Detect which cell encompasses the target text, then output its [x, y] center coordinate. 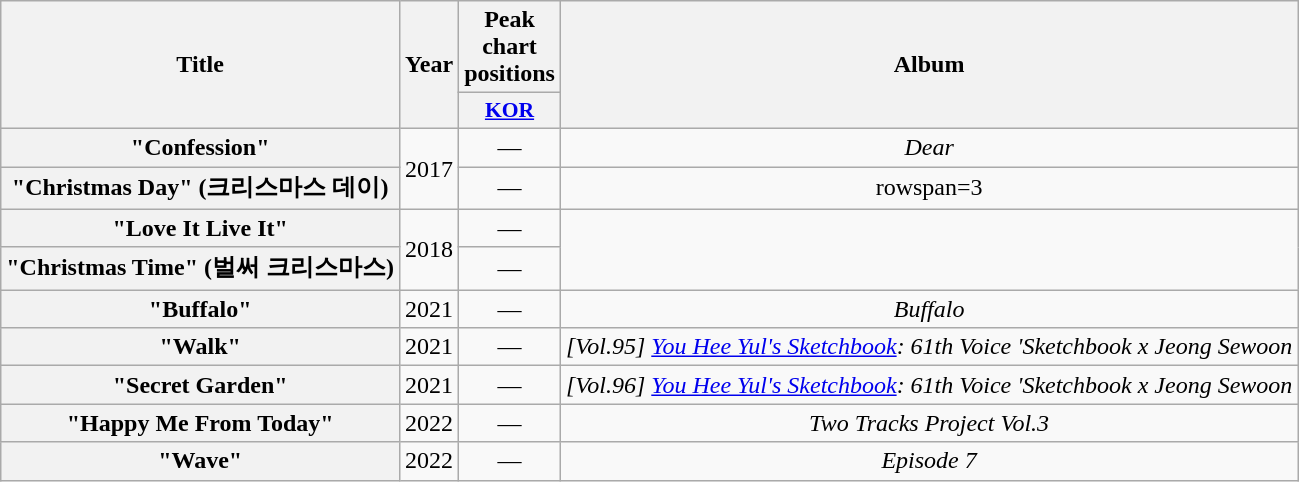
[Vol.96] You Hee Yul's Sketchbook: 61th Voice 'Sketchbook x Jeong Sewoon [928, 385]
[Vol.95] You Hee Yul's Sketchbook: 61th Voice 'Sketchbook x Jeong Sewoon [928, 347]
"Christmas Day" (크리스마스 데이) [200, 188]
KOR [510, 111]
Episode 7 [928, 461]
"Happy Me From Today" [200, 423]
2018 [430, 250]
Buffalo [928, 309]
"Buffalo" [200, 309]
"Wave" [200, 461]
Year [430, 65]
Dear [928, 147]
"Love It Live It" [200, 228]
rowspan=3 [928, 188]
Two Tracks Project Vol.3 [928, 423]
Album [928, 65]
Peak chart positions [510, 47]
Title [200, 65]
"Secret Garden" [200, 385]
"Confession" [200, 147]
"Christmas Time" (벌써 크리스마스) [200, 268]
2017 [430, 168]
"Walk" [200, 347]
